Determine the (x, y) coordinate at the center of the cell enclosing the given text.  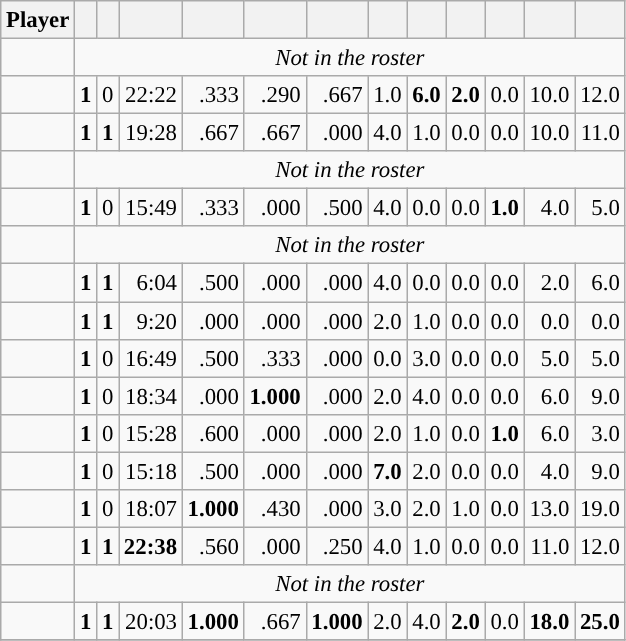
16:49 (151, 358)
25.0 (600, 621)
18:34 (151, 396)
15:18 (151, 471)
9:20 (151, 321)
Player (38, 20)
6:04 (151, 283)
.560 (213, 546)
19:28 (151, 133)
.250 (337, 546)
19.0 (600, 509)
20:03 (151, 621)
18:07 (151, 509)
.290 (275, 95)
22:22 (151, 95)
.600 (213, 433)
15:49 (151, 208)
18.0 (549, 621)
.430 (275, 509)
7.0 (388, 471)
13.0 (549, 509)
22:38 (151, 546)
15:28 (151, 433)
